From the cell containing the given text, extract its center point as (x, y) coordinate. 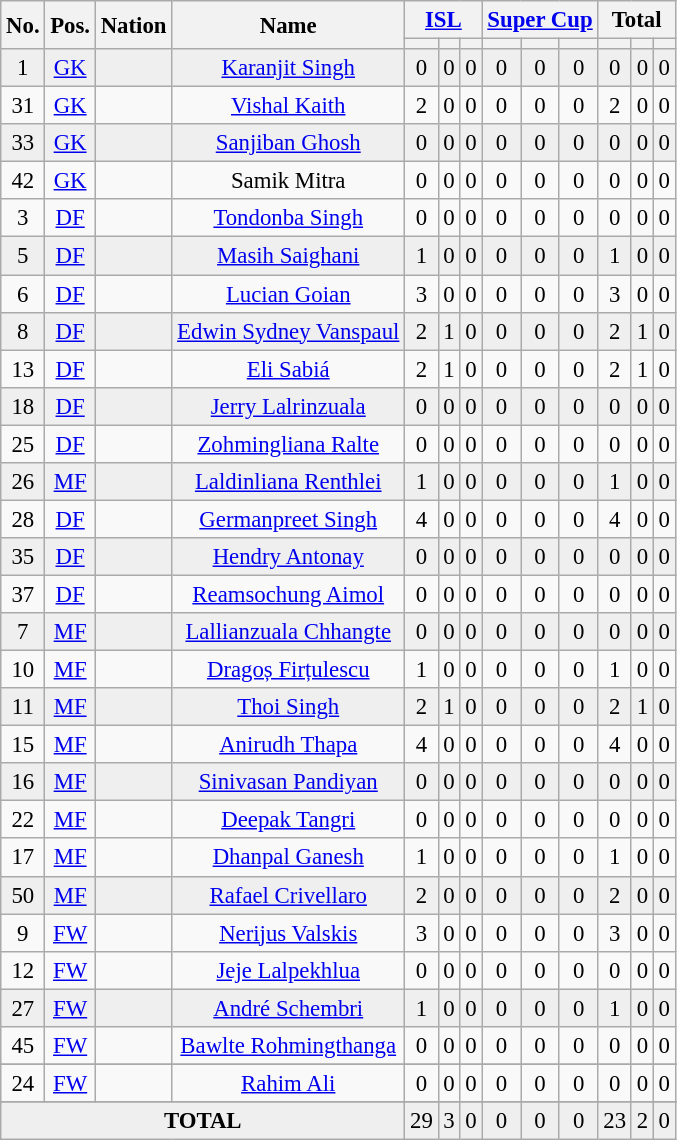
Lucian Goian (288, 294)
Sinivasan Pandiyan (288, 782)
50 (23, 895)
10 (23, 670)
45 (23, 1046)
Rafael Crivellaro (288, 895)
Name (288, 25)
11 (23, 707)
Reamsochung Aimol (288, 594)
22 (23, 820)
8 (23, 331)
Eli Sabiá (288, 369)
No. (23, 25)
Germanpreet Singh (288, 519)
Dhanpal Ganesh (288, 858)
Total (636, 20)
Jeje Lalpekhlua (288, 970)
Laldinliana Renthlei (288, 482)
35 (23, 557)
Super Cup (540, 20)
23 (614, 1121)
Vishal Kaith (288, 106)
Sanjiban Ghosh (288, 143)
Dragoș Firțulescu (288, 670)
Anirudh Thapa (288, 745)
Thoi Singh (288, 707)
Masih Saighani (288, 256)
13 (23, 369)
27 (23, 1008)
9 (23, 933)
Bawlte Rohmingthanga (288, 1046)
16 (23, 782)
31 (23, 106)
Tondonba Singh (288, 219)
26 (23, 482)
Deepak Tangri (288, 820)
17 (23, 858)
Zohmingliana Ralte (288, 444)
7 (23, 632)
33 (23, 143)
Nerijus Valskis (288, 933)
TOTAL (203, 1121)
5 (23, 256)
ISL (444, 20)
18 (23, 406)
André Schembri (288, 1008)
24 (23, 1083)
Samik Mitra (288, 181)
12 (23, 970)
Jerry Lalrinzuala (288, 406)
Hendry Antonay (288, 557)
29 (422, 1121)
Rahim Ali (288, 1083)
6 (23, 294)
Edwin Sydney Vanspaul (288, 331)
37 (23, 594)
Pos. (70, 25)
15 (23, 745)
42 (23, 181)
Karanjit Singh (288, 68)
25 (23, 444)
Lallianzuala Chhangte (288, 632)
Nation (133, 25)
28 (23, 519)
